Return (x, y) of the center of cell containing provided text 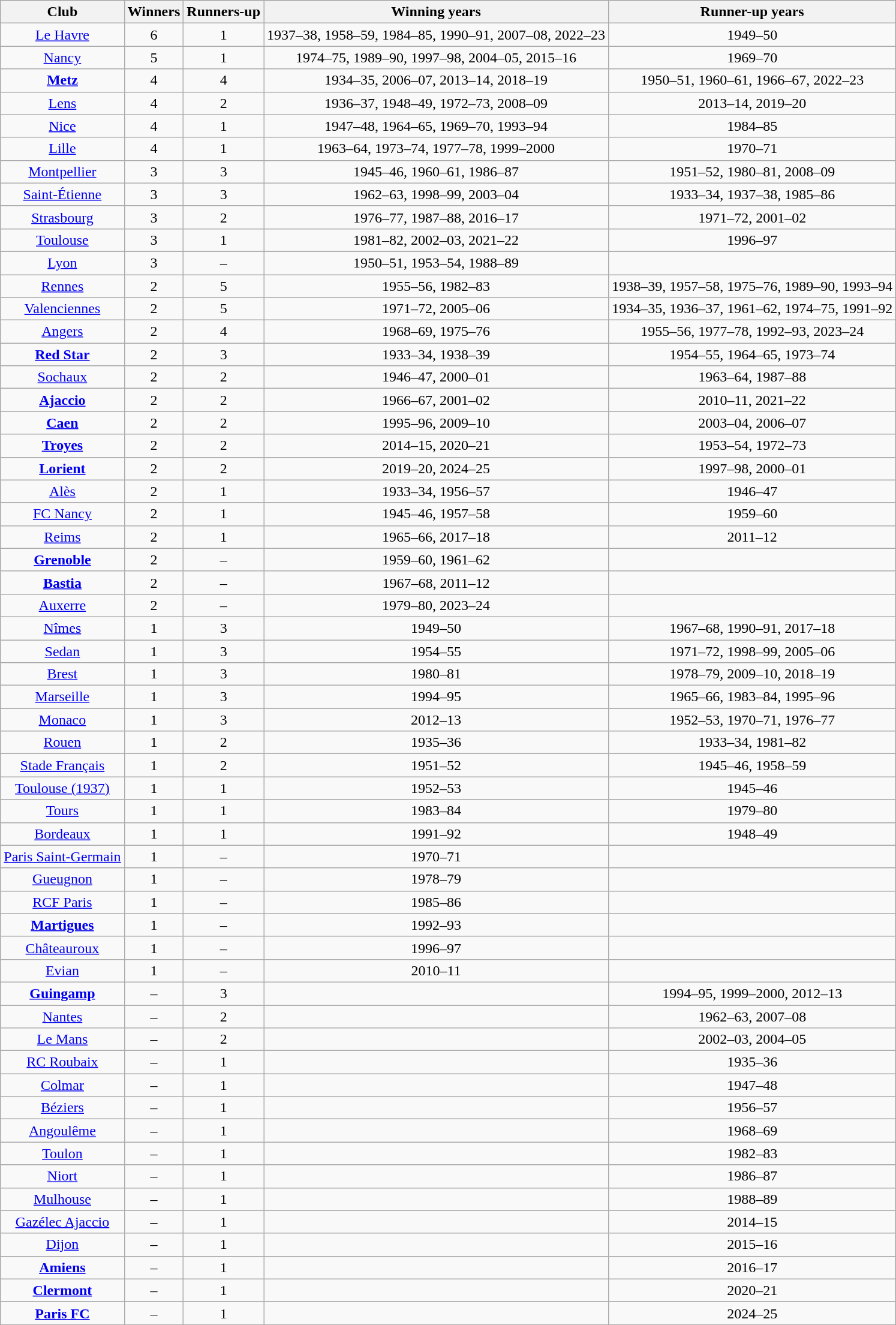
Montpellier (62, 172)
2003–04, 2006–07 (752, 423)
Le Havre (62, 35)
Sedan (62, 651)
Gueugnon (62, 879)
1951–52 (437, 765)
Winners (154, 12)
2014–15, 2020–21 (437, 446)
Valenciennes (62, 309)
Colmar (62, 1085)
Brest (62, 674)
1997–98, 2000–01 (752, 468)
1982–83 (752, 1153)
Troyes (62, 446)
Lens (62, 103)
1986–87 (752, 1176)
Lorient (62, 468)
1954–55, 1964–65, 1973–74 (752, 354)
Toulon (62, 1153)
Amiens (62, 1267)
Grenoble (62, 560)
2002–03, 2004–05 (752, 1039)
Gazélec Ajaccio (62, 1222)
1962–63, 2007–08 (752, 1017)
1933–34, 1938–39 (437, 354)
2014–15 (752, 1222)
6 (154, 35)
1945–46, 1957–58 (437, 514)
2020–21 (752, 1290)
1978–79 (437, 879)
Le Mans (62, 1039)
1933–34, 1956–57 (437, 491)
1994–95 (437, 697)
1950–51, 1953–54, 1988–89 (437, 263)
1967–68, 2011–12 (437, 582)
2013–14, 2019–20 (752, 103)
1934–35, 1936–37, 1961–62, 1974–75, 1991–92 (752, 309)
1985–86 (437, 902)
1971–72, 2005–06 (437, 309)
1959–60, 1961–62 (437, 560)
1978–79, 2009–10, 2018–19 (752, 674)
Toulouse (62, 240)
Alès (62, 491)
1995–96, 2009–10 (437, 423)
1994–95, 1999–2000, 2012–13 (752, 993)
Lyon (62, 263)
Niort (62, 1176)
Mulhouse (62, 1199)
1946–47, 2000–01 (437, 377)
2016–17 (752, 1267)
Evian (62, 971)
Bordeaux (62, 834)
1956–57 (752, 1108)
1976–77, 1987–88, 2016–17 (437, 217)
1959–60 (752, 514)
1945–46, 1960–61, 1986–87 (437, 172)
1937–38, 1958–59, 1984–85, 1990–91, 2007–08, 2022–23 (437, 35)
1952–53, 1970–71, 1976–77 (752, 720)
Rennes (62, 286)
1967–68, 1990–91, 2017–18 (752, 628)
1979–80 (752, 811)
Lille (62, 149)
Runner-up years (752, 12)
Strasbourg (62, 217)
1984–85 (752, 126)
1933–34, 1981–82 (752, 743)
1963–64, 1973–74, 1977–78, 1999–2000 (437, 149)
RCF Paris (62, 902)
1992–93 (437, 925)
1946–47 (752, 491)
1933–34, 1937–38, 1985–86 (752, 194)
1938–39, 1957–58, 1975–76, 1989–90, 1993–94 (752, 286)
Ajaccio (62, 400)
1971–72, 1998–99, 2005–06 (752, 651)
Red Star (62, 354)
Paris Saint-Germain (62, 857)
2012–13 (437, 720)
2010–11, 2021–22 (752, 400)
Clermont (62, 1290)
Bastia (62, 582)
1965–66, 1983–84, 1995–96 (752, 697)
Reims (62, 537)
Tours (62, 811)
1980–81 (437, 674)
1952–53 (437, 788)
Runners-up (224, 12)
1969–70 (752, 58)
Béziers (62, 1108)
1974–75, 1989–90, 1997–98, 2004–05, 2015–16 (437, 58)
1934–35, 2006–07, 2013–14, 2018–19 (437, 80)
Metz (62, 80)
1968–69 (752, 1131)
1965–66, 2017–18 (437, 537)
Paris FC (62, 1313)
1947–48, 1964–65, 1969–70, 1993–94 (437, 126)
2011–12 (752, 537)
Dijon (62, 1245)
RC Roubaix (62, 1062)
Toulouse (1937) (62, 788)
1962–63, 1998–99, 2003–04 (437, 194)
1968–69, 1975–76 (437, 332)
2010–11 (437, 971)
Rouen (62, 743)
Sochaux (62, 377)
1979–80, 2023–24 (437, 605)
Nancy (62, 58)
1971–72, 2001–02 (752, 217)
Auxerre (62, 605)
1948–49 (752, 834)
Caen (62, 423)
Nice (62, 126)
Club (62, 12)
Monaco (62, 720)
2015–16 (752, 1245)
Angoulême (62, 1131)
Nantes (62, 1017)
1991–92 (437, 834)
1988–89 (752, 1199)
FC Nancy (62, 514)
1954–55 (437, 651)
Winning years (437, 12)
1955–56, 1977–78, 1992–93, 2023–24 (752, 332)
2019–20, 2024–25 (437, 468)
1947–48 (752, 1085)
Stade Français (62, 765)
Angers (62, 332)
Martigues (62, 925)
Châteauroux (62, 948)
Saint-Étienne (62, 194)
1936–37, 1948–49, 1972–73, 2008–09 (437, 103)
1983–84 (437, 811)
1981–82, 2002–03, 2021–22 (437, 240)
Nîmes (62, 628)
2024–25 (752, 1313)
1951–52, 1980–81, 2008–09 (752, 172)
1955–56, 1982–83 (437, 286)
1950–51, 1960–61, 1966–67, 2022–23 (752, 80)
1966–67, 2001–02 (437, 400)
1953–54, 1972–73 (752, 446)
Marseille (62, 697)
1945–46, 1958–59 (752, 765)
1963–64, 1987–88 (752, 377)
Guingamp (62, 993)
1945–46 (752, 788)
